Scan for the cell matching the given text and deliver its [X, Y] coordinate at center. 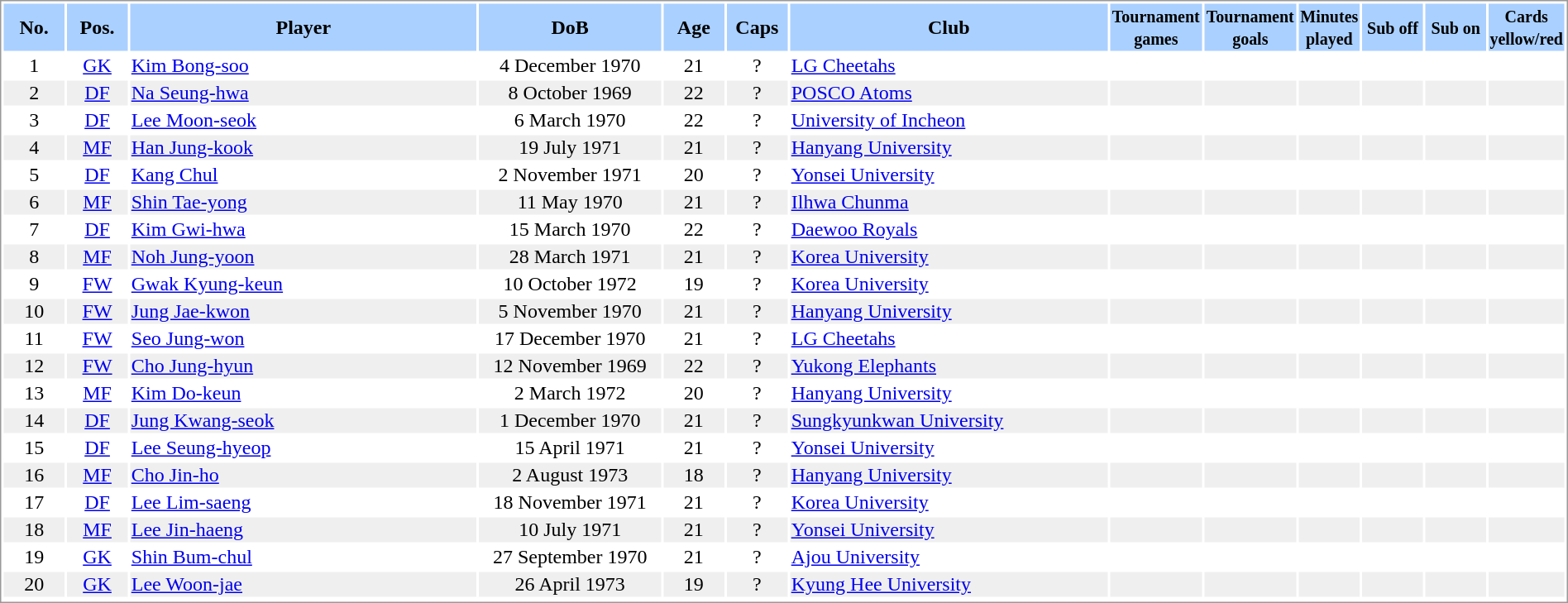
5 [33, 175]
2 August 1973 [570, 476]
Kim Do-keun [303, 393]
Tournamentgoals [1250, 26]
11 May 1970 [570, 203]
Cardsyellow/red [1527, 26]
Sungkyunkwan University [949, 421]
9 [33, 284]
1 [33, 65]
28 March 1971 [570, 257]
2 [33, 93]
Ilhwa Chunma [949, 203]
26 April 1973 [570, 585]
15 March 1970 [570, 229]
Lee Moon-seok [303, 120]
16 [33, 476]
6 March 1970 [570, 120]
1 December 1970 [570, 421]
Lee Lim-saeng [303, 502]
Player [303, 26]
2 November 1971 [570, 175]
Pos. [98, 26]
Lee Seung-hyeop [303, 447]
Na Seung-hwa [303, 93]
4 December 1970 [570, 65]
Ajou University [949, 557]
Kyung Hee University [949, 585]
8 October 1969 [570, 93]
17 December 1970 [570, 338]
Age [693, 26]
Lee Jin-haeng [303, 530]
Tournamentgames [1156, 26]
DoB [570, 26]
2 March 1972 [570, 393]
Shin Bum-chul [303, 557]
Cho Jung-hyun [303, 366]
Cho Jin-ho [303, 476]
Kang Chul [303, 175]
No. [33, 26]
3 [33, 120]
12 [33, 366]
Daewoo Royals [949, 229]
11 [33, 338]
15 [33, 447]
Lee Woon-jae [303, 585]
University of Incheon [949, 120]
19 July 1971 [570, 148]
6 [33, 203]
18 November 1971 [570, 502]
17 [33, 502]
Gwak Kyung-keun [303, 284]
27 September 1970 [570, 557]
Sub off [1393, 26]
Kim Bong-soo [303, 65]
7 [33, 229]
Sub on [1456, 26]
10 [33, 312]
Kim Gwi-hwa [303, 229]
8 [33, 257]
Yukong Elephants [949, 366]
10 October 1972 [570, 284]
5 November 1970 [570, 312]
10 July 1971 [570, 530]
12 November 1969 [570, 366]
Jung Jae-kwon [303, 312]
4 [33, 148]
Shin Tae-yong [303, 203]
Noh Jung-yoon [303, 257]
Jung Kwang-seok [303, 421]
Seo Jung-won [303, 338]
POSCO Atoms [949, 93]
Minutesplayed [1329, 26]
Han Jung-kook [303, 148]
Caps [758, 26]
Club [949, 26]
15 April 1971 [570, 447]
13 [33, 393]
14 [33, 421]
